Pinpoint the cell where the given text exists, returning its [X, Y] midpoint coordinate. 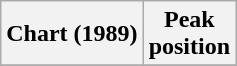
Peakposition [189, 34]
Chart (1989) [72, 34]
